Identify which cell holds the provided text, then report its (X, Y) central coordinate. 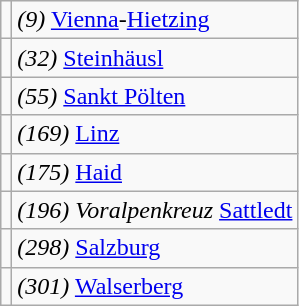
(9) Vienna-Hietzing (155, 20)
(32) Steinhäusl (155, 58)
(55) Sankt Pölten (155, 96)
(196) Voralpenkreuz Sattledt (155, 210)
(169) Linz (155, 134)
(301) Walserberg (155, 286)
(175) Haid (155, 172)
(298) Salzburg (155, 248)
